From the cell containing the given text, extract its center point as (X, Y) coordinate. 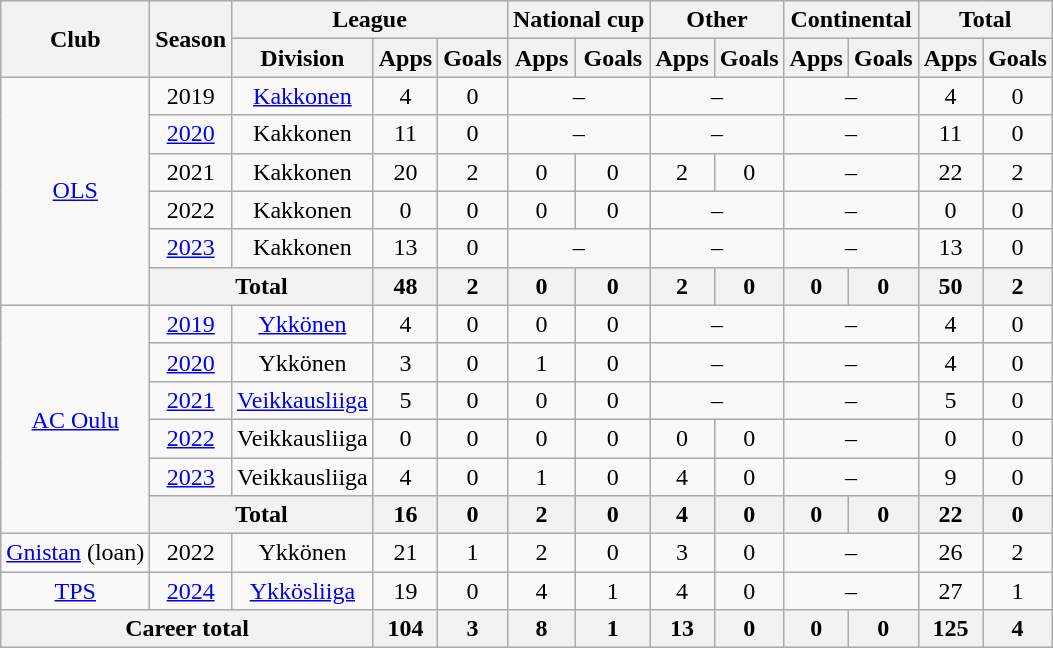
AC Oulu (76, 419)
Season (191, 39)
27 (950, 591)
National cup (578, 20)
Career total (187, 629)
26 (950, 553)
21 (405, 553)
16 (405, 515)
50 (950, 286)
Division (303, 58)
48 (405, 286)
Continental (851, 20)
9 (950, 477)
125 (950, 629)
TPS (76, 591)
Ykkösliiga (303, 591)
Gnistan (loan) (76, 553)
20 (405, 172)
OLS (76, 191)
104 (405, 629)
8 (541, 629)
2024 (191, 591)
19 (405, 591)
Other (717, 20)
League (370, 20)
Club (76, 39)
